Determine the [X, Y] coordinate at the center of the cell enclosing the given text.  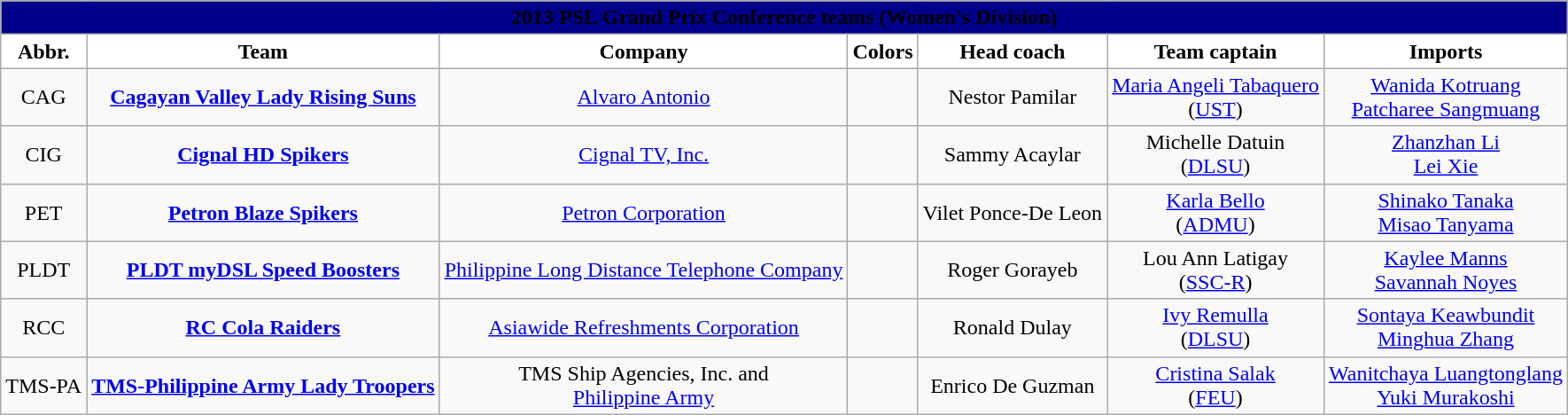
Abbr. [44, 51]
Michelle Datuin(DLSU) [1215, 154]
Team captain [1215, 51]
2013 PSL Grand Prix Conference teams (Women's Division) [785, 18]
Sontaya Keawbundit Minghua Zhang [1446, 328]
Alvaro Antonio [643, 98]
Cignal HD Spikers [263, 154]
Cignal TV, Inc. [643, 154]
PLDT [44, 270]
Shinako Tanaka Misao Tanyama [1446, 213]
TMS-Philippine Army Lady Troopers [263, 385]
Philippine Long Distance Telephone Company [643, 270]
Karla Bello(ADMU) [1215, 213]
Maria Angeli Tabaquero(UST) [1215, 98]
RC Cola Raiders [263, 328]
Cagayan Valley Lady Rising Suns [263, 98]
Petron Corporation [643, 213]
CIG [44, 154]
Kaylee Manns Savannah Noyes [1446, 270]
Ivy Remulla(DLSU) [1215, 328]
Petron Blaze Spikers [263, 213]
Cristina Salak(FEU) [1215, 385]
PET [44, 213]
Asiawide Refreshments Corporation [643, 328]
PLDT myDSL Speed Boosters [263, 270]
Colors [882, 51]
Ronald Dulay [1013, 328]
Imports [1446, 51]
Company [643, 51]
Roger Gorayeb [1013, 270]
Head coach [1013, 51]
Enrico De Guzman [1013, 385]
Zhanzhan Li Lei Xie [1446, 154]
TMS Ship Agencies, Inc. and Philippine Army [643, 385]
TMS-PA [44, 385]
Team [263, 51]
CAG [44, 98]
Nestor Pamilar [1013, 98]
RCC [44, 328]
Lou Ann Latigay(SSC-R) [1215, 270]
Wanitchaya Luangtonglang Yuki Murakoshi [1446, 385]
Vilet Ponce-De Leon [1013, 213]
Wanida Kotruang Patcharee Sangmuang [1446, 98]
Sammy Acaylar [1013, 154]
